Return the (X, Y) coordinate for the center point of the cell that contains the specified text.  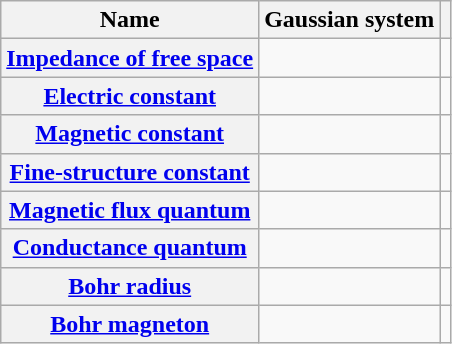
Conductance quantum (130, 248)
Magnetic constant (130, 134)
Bohr radius (130, 286)
Fine-structure constant (130, 172)
Bohr magneton (130, 324)
Electric constant (130, 96)
Name (130, 20)
Gaussian system (350, 20)
Magnetic flux quantum (130, 210)
Impedance of free space (130, 58)
